From the cell containing the given text, extract its center point as [x, y] coordinate. 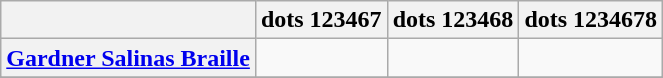
Gardner Salinas Braille [128, 58]
dots 123467 [321, 20]
dots 1234678 [591, 20]
dots 123468 [453, 20]
